For the text-containing cell, return its midpoint in [X, Y] coordinate format. 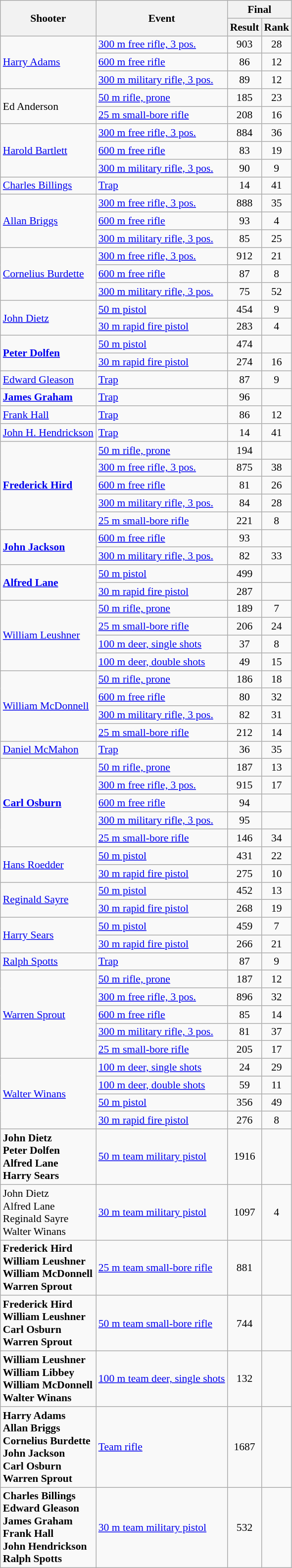
23 [276, 98]
884 [244, 133]
William Leushner William Libbey William McDonnell Walter Winans [49, 1379]
Carl Osburn [49, 803]
96 [244, 397]
194 [244, 450]
Event [162, 18]
499 [244, 574]
22 [276, 856]
912 [244, 256]
283 [244, 327]
Team rifle [162, 1447]
10 [276, 874]
208 [244, 115]
454 [244, 309]
896 [244, 997]
Harry Adams [49, 62]
Warren Sprout [49, 1015]
Charles Billings [49, 186]
59 [244, 1085]
52 [276, 292]
26 [276, 486]
459 [244, 927]
Hans Roedder [49, 864]
Charles Billings Edward Gleason James Graham Frank Hall John Hendrickson Ralph Spotts [49, 1527]
Edward Gleason [49, 380]
William Leushner [49, 635]
915 [244, 785]
Rank [276, 27]
532 [244, 1527]
274 [244, 362]
431 [244, 856]
18 [276, 680]
875 [244, 468]
John Dietz [49, 318]
84 [244, 503]
275 [244, 874]
221 [244, 521]
31 [276, 715]
Frederick Hird [49, 486]
Harold Bartlett [49, 150]
146 [244, 838]
268 [244, 909]
186 [244, 680]
34 [276, 838]
Result [244, 27]
50 m team small-bore rifle [162, 1323]
29 [276, 1068]
1097 [244, 1212]
1687 [244, 1447]
80 [244, 697]
Ralph Spotts [49, 962]
John H. Hendrickson [49, 433]
Walter Winans [49, 1094]
132 [244, 1379]
888 [244, 203]
356 [244, 1103]
Frank Hall [49, 415]
276 [244, 1121]
206 [244, 627]
John Dietz Peter Dolfen Alfred Lane Harry Sears [49, 1157]
John Jackson [49, 547]
100 m team deer, single shots [162, 1379]
James Graham [49, 397]
94 [244, 803]
38 [276, 468]
Daniel McMahon [49, 750]
1916 [244, 1157]
903 [244, 45]
Alfred Lane [49, 582]
212 [244, 733]
Final [259, 9]
Frederick Hird William Leushner William McDonnell Warren Sprout [49, 1268]
Allan Briggs [49, 221]
881 [244, 1268]
25 [276, 239]
Frederick Hird William Leushner Carl Osburn Warren Sprout [49, 1323]
287 [244, 591]
90 [244, 168]
89 [244, 80]
Cornelius Burdette [49, 274]
50 m team military pistol [162, 1157]
95 [244, 821]
William McDonnell [49, 706]
Shooter [49, 18]
185 [244, 98]
83 [244, 150]
Peter Dolfen [49, 353]
474 [244, 344]
Harry Sears [49, 935]
John Dietz Alfred Lane Reginald Sayre Walter Winans [49, 1212]
75 [244, 292]
452 [244, 891]
266 [244, 944]
Harry Adams Allan Briggs Cornelius Burdette John Jackson Carl Osburn Warren Sprout [49, 1447]
Ed Anderson [49, 106]
25 m team small-bore rifle [162, 1268]
33 [276, 556]
15 [276, 662]
189 [244, 609]
205 [244, 1050]
744 [244, 1323]
Reginald Sayre [49, 900]
11 [276, 1085]
